Identify which cell holds the provided text, then report its (x, y) central coordinate. 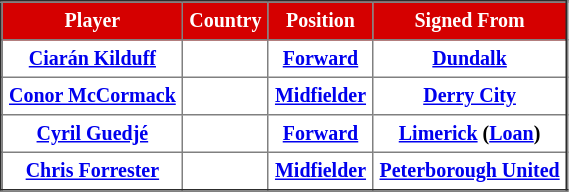
Player (92, 21)
Cyril Guedjé (92, 134)
Peterborough United (470, 171)
Signed From (470, 21)
Dundalk (470, 59)
Limerick (Loan) (470, 134)
Position (320, 21)
Conor McCormack (92, 96)
Country (226, 21)
Chris Forrester (92, 171)
Ciarán Kilduff (92, 59)
Derry City (470, 96)
